From the cell containing the given text, extract its center point as [X, Y] coordinate. 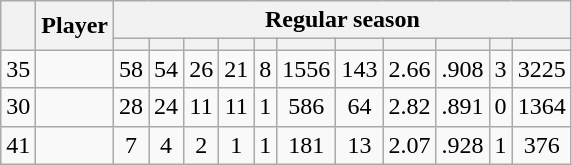
41 [18, 145]
4 [166, 145]
376 [542, 145]
0 [500, 107]
13 [360, 145]
8 [266, 69]
28 [132, 107]
3225 [542, 69]
.928 [462, 145]
58 [132, 69]
54 [166, 69]
26 [202, 69]
35 [18, 69]
2.82 [410, 107]
1364 [542, 107]
30 [18, 107]
.891 [462, 107]
181 [306, 145]
143 [360, 69]
2 [202, 145]
.908 [462, 69]
3 [500, 69]
24 [166, 107]
Regular season [343, 20]
7 [132, 145]
2.07 [410, 145]
586 [306, 107]
Player [75, 26]
64 [360, 107]
21 [236, 69]
2.66 [410, 69]
1556 [306, 69]
